Output the (x, y) coordinate of the center of the cell containing the given text.  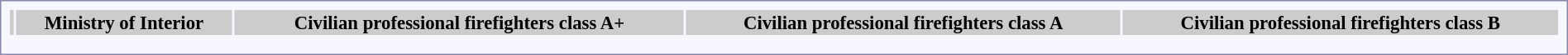
Civilian professional firefighters class A (903, 22)
Civilian professional firefighters class A+ (460, 22)
Ministry of Interior (124, 22)
Civilian professional firefighters class B (1340, 22)
